Determine the (x, y) coordinate at the center of the cell enclosing the given text.  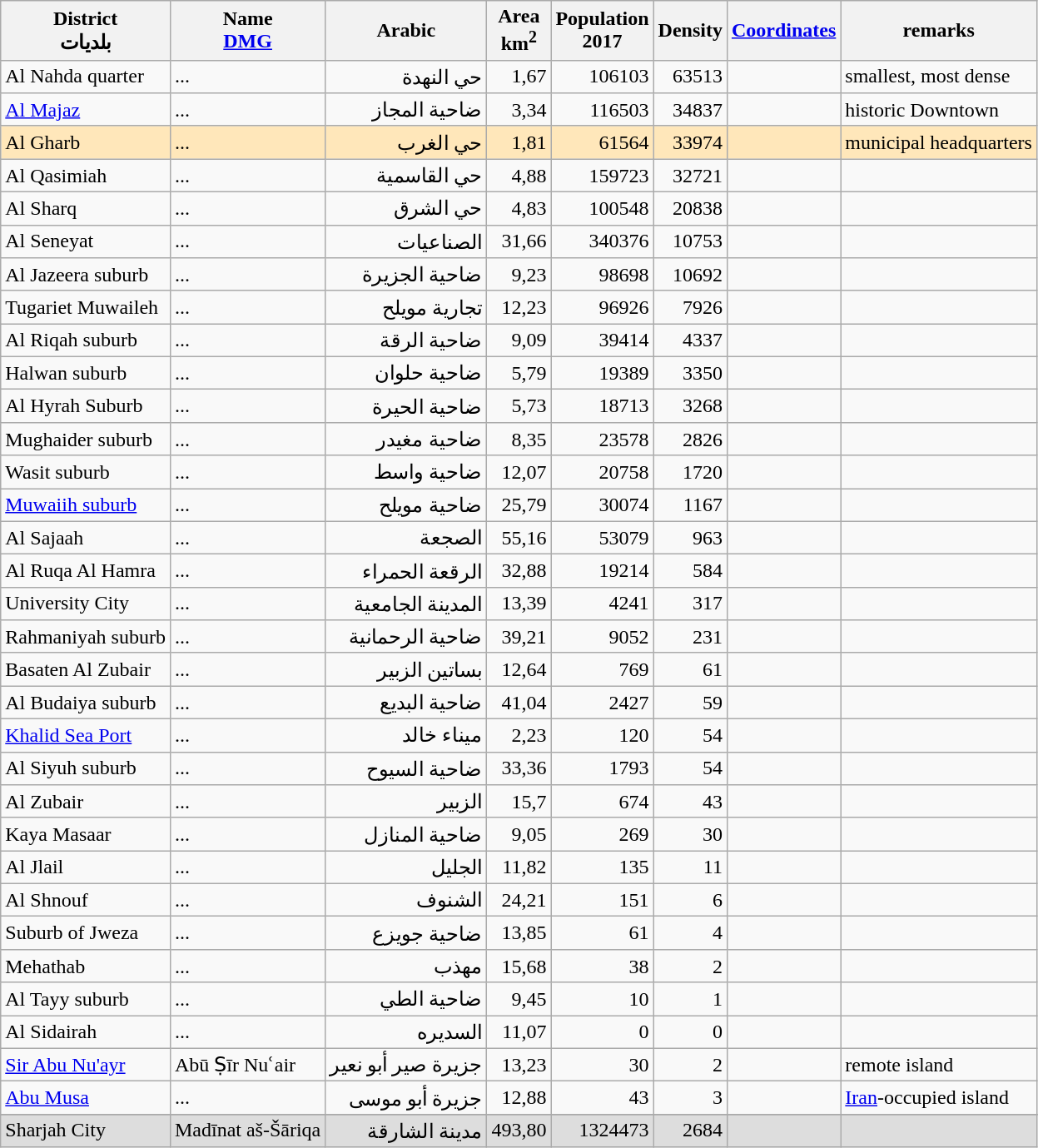
Areakm2 (519, 31)
Abū Ṣīr Nuʿair (247, 1065)
32,88 (519, 571)
11,07 (519, 1032)
ضاحية المجاز‎ (406, 110)
1,81 (519, 142)
19214 (603, 571)
Al Sharq (86, 209)
ضاحية الرقة‎ (406, 340)
حي القاسمية‎ (406, 176)
1793 (603, 768)
Halwan suburb (86, 373)
ضاحية الحيرة‎ (406, 406)
ضاحية مغيدر‎ (406, 439)
19389 (603, 373)
55,16 (519, 538)
ضاحية جويزع‎ (406, 933)
98698 (603, 275)
Al Jlail (86, 867)
Madīnat aš-Šāriqa (247, 1131)
10692 (690, 275)
1 (690, 999)
13,39 (519, 604)
حي الشرق‎ (406, 209)
1167 (690, 505)
2826 (690, 439)
Coordinates (783, 31)
674 (603, 802)
20838 (690, 209)
9,05 (519, 834)
4241 (603, 604)
116503 (603, 110)
12,88 (519, 1098)
Kaya Masaar (86, 834)
Mehathab (86, 966)
53079 (603, 538)
Sharjah City (86, 1131)
الصناعيات‎ (406, 241)
231 (690, 637)
3350 (690, 373)
159723 (603, 176)
7926 (690, 307)
151 (603, 900)
ضاحية الطي‎ (406, 999)
Al Hyrah Suburb (86, 406)
317 (690, 604)
2427 (603, 703)
Al Majaz (86, 110)
4,88 (519, 176)
الصجعة‎ (406, 538)
340376 (603, 241)
تجارية مويلح‎ (406, 307)
10753 (690, 241)
20758 (603, 472)
34837 (690, 110)
ميناء خالد‎ (406, 736)
10 (603, 999)
1324473 (603, 1131)
Muwaiih suburb (86, 505)
الرقعة الحمراء‎ (406, 571)
493,80 (519, 1131)
3268 (690, 406)
31,66 (519, 241)
106103 (603, 77)
9,45 (519, 999)
1,67 (519, 77)
Al Riqah suburb (86, 340)
9,23 (519, 275)
769 (603, 669)
Al Nahda quarter (86, 77)
12,64 (519, 669)
11,82 (519, 867)
حي الغرب‎ (406, 142)
96926 (603, 307)
30074 (603, 505)
2,23 (519, 736)
8,35 (519, 439)
100548 (603, 209)
ضاحية البديع‎ (406, 703)
5,79 (519, 373)
Al Jazeera suburb (86, 275)
59 (690, 703)
39,21 (519, 637)
Al Ruqa Al Hamra (86, 571)
جزيرة صير أبو نعير‎ (406, 1065)
Rahmaniyah suburb (86, 637)
مهذب‎ (406, 966)
Khalid Sea Port (86, 736)
32721 (690, 176)
12,07 (519, 472)
13,23 (519, 1065)
Density (690, 31)
9052 (603, 637)
12,23 (519, 307)
Tugariet Muwaileh (86, 307)
Al Siyuh suburb (86, 768)
Abu Musa (86, 1098)
Sir Abu Nu'ayr (86, 1065)
18713 (603, 406)
Iran-occupied island (939, 1098)
33974 (690, 142)
ضاحية الرحمانية‎ (406, 637)
Al Sajaah (86, 538)
5,73 (519, 406)
Al Shnouf (86, 900)
269 (603, 834)
11 (690, 867)
جزيرة أبو موسى‎ (406, 1098)
municipal headquarters (939, 142)
Arabic (406, 31)
6 (690, 900)
33,36 (519, 768)
District بلديات (86, 31)
39414 (603, 340)
ضاحية الجزيرة (406, 275)
بساتين الزبير‎ (406, 669)
ضاحية مويلح‎ (406, 505)
المدينة الجامعية‎ (406, 604)
ضاحية حلوان‎ (406, 373)
ضاحية واسط‎ (406, 472)
120 (603, 736)
4337 (690, 340)
15,7 (519, 802)
University City (86, 604)
2684 (690, 1131)
9,09 (519, 340)
ضاحية المنازل‎ (406, 834)
Population2017 (603, 31)
الجليل‎ (406, 867)
Suburb of Jweza (86, 933)
135 (603, 867)
Al Qasimiah (86, 176)
15,68 (519, 966)
Al Seneyat (86, 241)
38 (603, 966)
13,85 (519, 933)
السديره‎ (406, 1032)
Al Sidairah (86, 1032)
584 (690, 571)
الزبير‎ (406, 802)
remote island (939, 1065)
Al Zubair (86, 802)
24,21 (519, 900)
Al Tayy suburb (86, 999)
4 (690, 933)
3 (690, 1098)
historic Downtown (939, 110)
Mughaider suburb (86, 439)
41,04 (519, 703)
الشنوف‎ (406, 900)
23578 (603, 439)
63513 (690, 77)
ضاحية السيوح‎ (406, 768)
Wasit suburb (86, 472)
مدينة الشارقة‎ (406, 1131)
Name DMG (247, 31)
61564 (603, 142)
Al Gharb (86, 142)
963 (690, 538)
3,34 (519, 110)
remarks (939, 31)
Basaten Al Zubair (86, 669)
25,79 (519, 505)
حي النهدة‎ (406, 77)
smallest, most dense (939, 77)
1720 (690, 472)
4,83 (519, 209)
Al Budaiya suburb (86, 703)
